Extract the (X, Y) coordinate from the center of the cell holding the provided text.  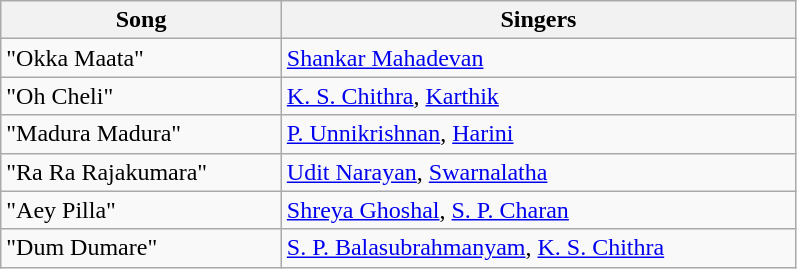
"Dum Dumare" (142, 248)
Shankar Mahadevan (538, 58)
S. P. Balasubrahmanyam, K. S. Chithra (538, 248)
"Madura Madura" (142, 134)
K. S. Chithra, Karthik (538, 96)
"Ra Ra Rajakumara" (142, 172)
P. Unnikrishnan, Harini (538, 134)
Singers (538, 20)
"Okka Maata" (142, 58)
Udit Narayan, Swarnalatha (538, 172)
"Oh Cheli" (142, 96)
Song (142, 20)
Shreya Ghoshal, S. P. Charan (538, 210)
"Aey Pilla" (142, 210)
